Output the (x, y) coordinate of the center of the cell containing the given text.  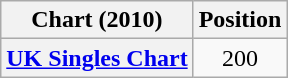
Position (240, 20)
Chart (2010) (97, 20)
200 (240, 58)
UK Singles Chart (97, 58)
